Pinpoint the cell where the given text exists, returning its (x, y) midpoint coordinate. 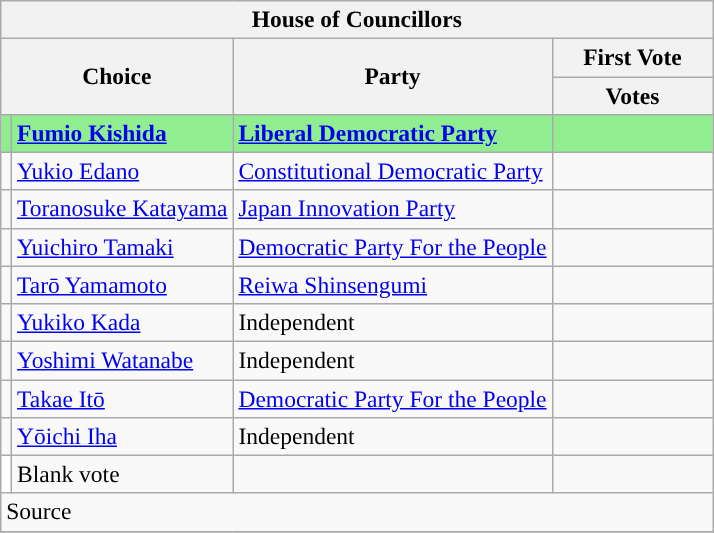
Tarō Yamamoto (122, 285)
Party (392, 76)
Blank vote (122, 474)
Liberal Democratic Party (392, 133)
Yuichiro Tamaki (122, 247)
Yukio Edano (122, 171)
Choice (117, 76)
Yoshimi Watanabe (122, 360)
Toranosuke Katayama (122, 209)
Yukiko Kada (122, 322)
Reiwa Shinsengumi (392, 285)
Japan Innovation Party (392, 209)
Source (357, 512)
Yōichi Iha (122, 436)
Takae Itō (122, 398)
Fumio Kishida (122, 133)
House of Councillors (357, 19)
First Vote (632, 57)
Votes (632, 95)
Constitutional Democratic Party (392, 171)
